Return the [x, y] coordinate for the center point of the cell that contains the specified text.  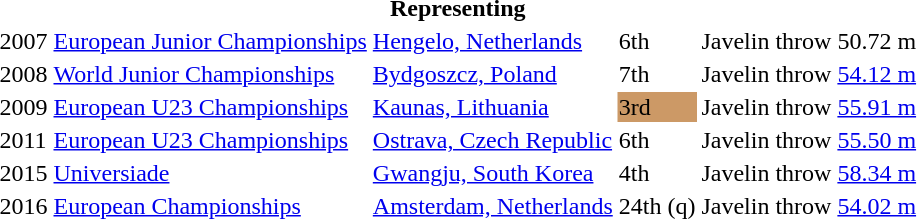
3rd [657, 107]
Ostrava, Czech Republic [492, 140]
7th [657, 74]
4th [657, 173]
Gwangju, South Korea [492, 173]
World Junior Championships [210, 74]
Universiade [210, 173]
Kaunas, Lithuania [492, 107]
Bydgoszcz, Poland [492, 74]
Hengelo, Netherlands [492, 41]
European Junior Championships [210, 41]
